Provide the [X, Y] coordinate of the cell's center where the given text is located.  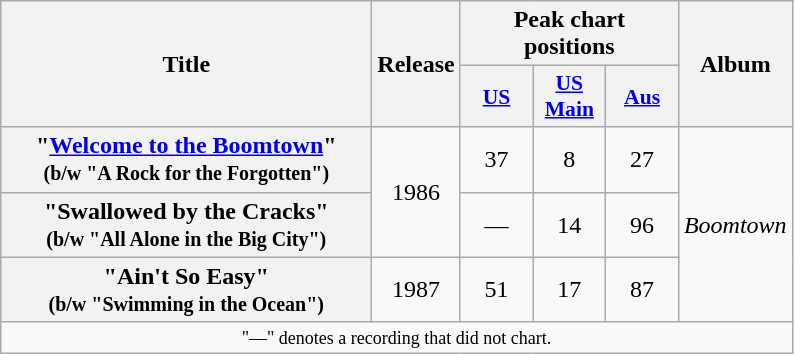
Boomtown [735, 224]
Album [735, 64]
Release [416, 64]
96 [642, 224]
Title [186, 64]
USMain [570, 96]
37 [496, 160]
"—" denotes a recording that did not chart. [396, 338]
— [496, 224]
1987 [416, 290]
"Swallowed by the Cracks"(b/w "All Alone in the Big City") [186, 224]
"Welcome to the Boomtown"(b/w "A Rock for the Forgotten") [186, 160]
27 [642, 160]
Peak chart positions [569, 34]
51 [496, 290]
87 [642, 290]
1986 [416, 192]
8 [570, 160]
17 [570, 290]
US [496, 96]
"Ain't So Easy"(b/w "Swimming in the Ocean") [186, 290]
14 [570, 224]
Aus [642, 96]
